Search for the cell housing the specified text and yield its [X, Y] center coordinate. 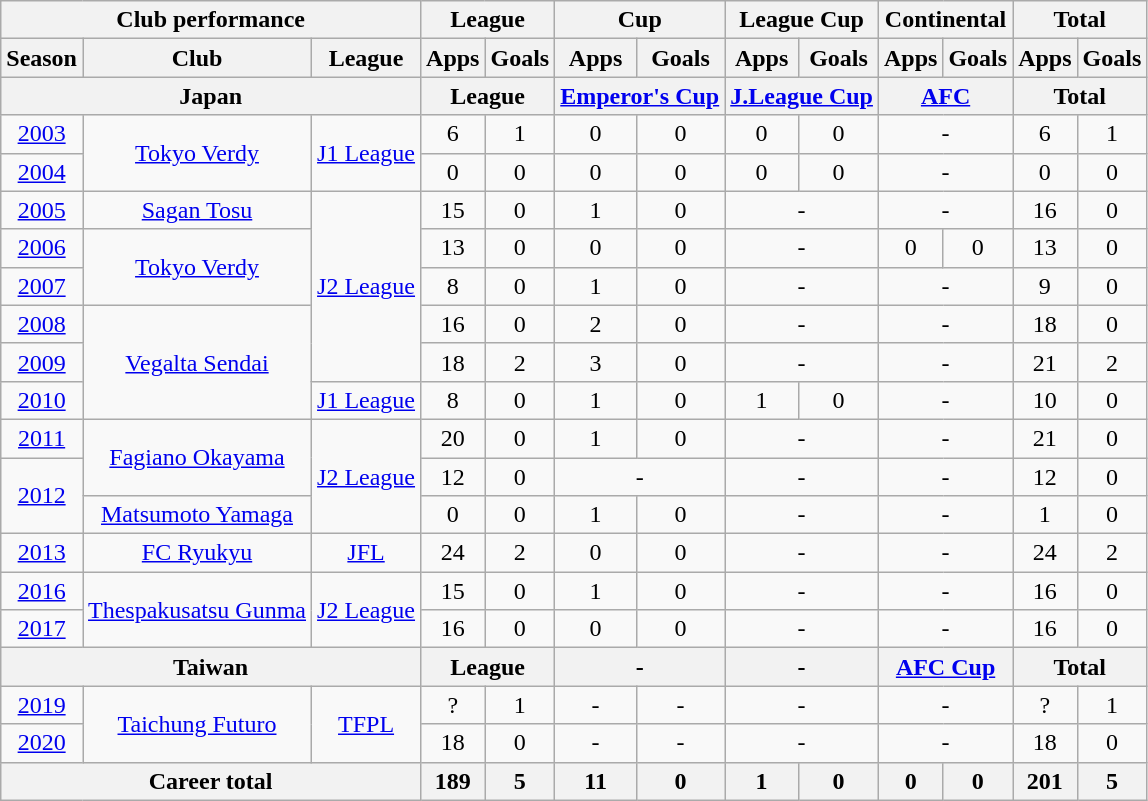
3 [596, 362]
2017 [42, 629]
AFC Cup [945, 667]
Taiwan [211, 667]
Japan [211, 96]
189 [453, 781]
Fagiano Okayama [196, 457]
Cup [640, 20]
Matsumoto Yamaga [196, 515]
J.League Cup [802, 96]
Taichung Futuro [196, 724]
2008 [42, 324]
Club performance [211, 20]
2005 [42, 210]
201 [1045, 781]
JFL [366, 553]
2012 [42, 496]
11 [596, 781]
FC Ryukyu [196, 553]
20 [453, 438]
Career total [211, 781]
2010 [42, 400]
2007 [42, 286]
Continental [945, 20]
2003 [42, 134]
Sagan Tosu [196, 210]
AFC [945, 96]
2020 [42, 743]
2013 [42, 553]
2019 [42, 705]
Club [196, 58]
2009 [42, 362]
9 [1045, 286]
10 [1045, 400]
Vegalta Sendai [196, 362]
Season [42, 58]
2006 [42, 248]
2016 [42, 591]
Thespakusatsu Gunma [196, 610]
2004 [42, 172]
Emperor's Cup [640, 96]
TFPL [366, 724]
2011 [42, 438]
League Cup [802, 20]
